Output the (x, y) coordinate of the center of the cell containing the given text.  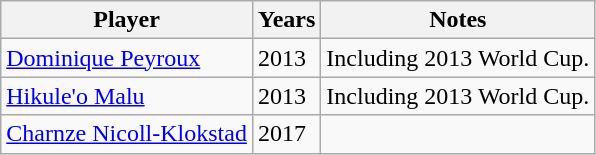
Hikule'o Malu (127, 96)
Years (286, 20)
2017 (286, 134)
Charnze Nicoll-Klokstad (127, 134)
Dominique Peyroux (127, 58)
Notes (458, 20)
Player (127, 20)
